Locate the cell with the specified text and output its (x, y) center coordinate. 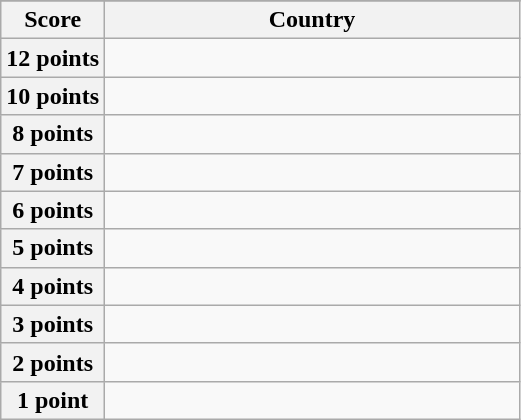
Country (312, 20)
5 points (53, 248)
10 points (53, 96)
12 points (53, 58)
3 points (53, 324)
8 points (53, 134)
Score (53, 20)
6 points (53, 210)
2 points (53, 362)
1 point (53, 400)
4 points (53, 286)
7 points (53, 172)
